Search for the cell housing the specified text and yield its (X, Y) center coordinate. 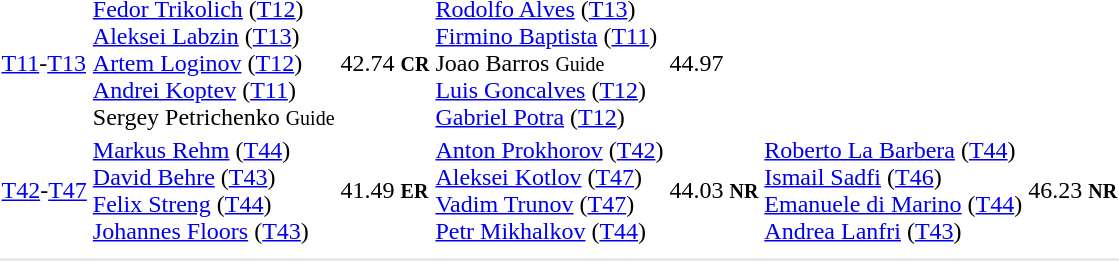
46.23 NR (1073, 190)
Anton Prokhorov (T42)Aleksei Kotlov (T47)Vadim Trunov (T47)Petr Mikhalkov (T44) (550, 190)
41.49 ER (385, 190)
Markus Rehm (T44)David Behre (T43)Felix Streng (T44)Johannes Floors (T43) (214, 190)
T42-T47 (44, 190)
Roberto La Barbera (T44)Ismail Sadfi (T46)Emanuele di Marino (T44)Andrea Lanfri (T43) (894, 190)
44.03 NR (714, 190)
